Identify which cell holds the provided text, then report its (x, y) central coordinate. 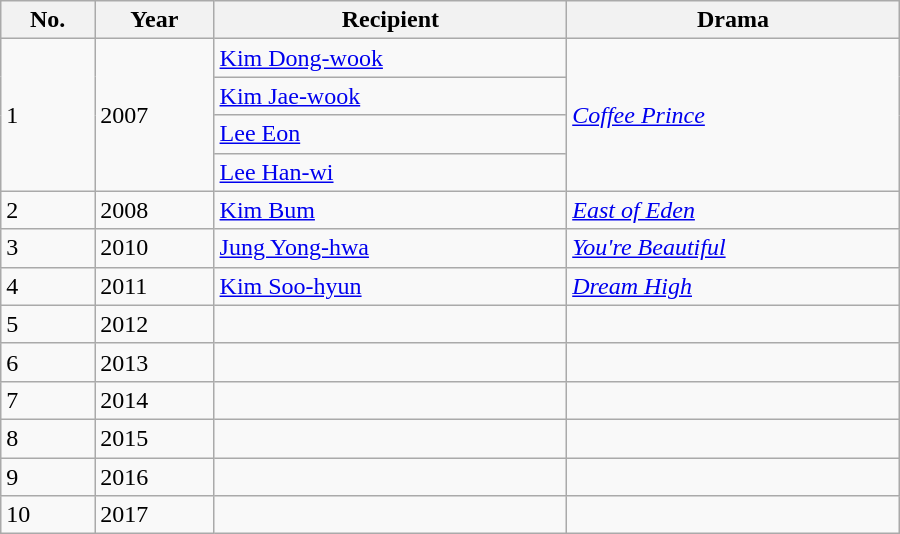
Kim Bum (390, 210)
2011 (154, 286)
2017 (154, 515)
2010 (154, 248)
Lee Eon (390, 134)
No. (48, 20)
10 (48, 515)
9 (48, 477)
7 (48, 400)
You're Beautiful (734, 248)
2015 (154, 438)
2012 (154, 324)
Kim Soo-hyun (390, 286)
8 (48, 438)
2008 (154, 210)
Recipient (390, 20)
Dream High (734, 286)
4 (48, 286)
2007 (154, 115)
2013 (154, 362)
Kim Jae-wook (390, 96)
Jung Yong-hwa (390, 248)
Drama (734, 20)
Coffee Prince (734, 115)
5 (48, 324)
1 (48, 115)
Kim Dong-wook (390, 58)
East of Eden (734, 210)
2 (48, 210)
2014 (154, 400)
3 (48, 248)
2016 (154, 477)
6 (48, 362)
Lee Han-wi (390, 172)
Year (154, 20)
